Capture the cell that displays the provided text and extract its (X, Y) central coordinate. 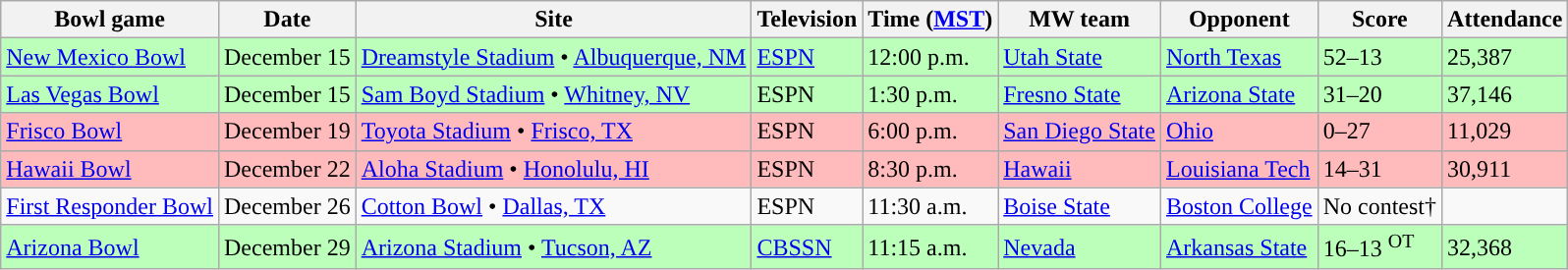
Toyota Stadium • Frisco, TX (554, 132)
Date (287, 20)
Television (808, 20)
Aloha Stadium • Honolulu, HI (554, 169)
12:00 p.m. (930, 57)
December 29 (287, 247)
Score (1379, 20)
New Mexico Bowl (110, 57)
11,029 (1505, 132)
Frisco Bowl (110, 132)
32,368 (1505, 247)
Attendance (1505, 20)
1:30 p.m. (930, 94)
December 26 (287, 206)
Fresno State (1080, 94)
31–20 (1379, 94)
MW team (1080, 20)
6:00 p.m. (930, 132)
Boston College (1239, 206)
11:30 a.m. (930, 206)
North Texas (1239, 57)
0–27 (1379, 132)
Utah State (1080, 57)
Arizona Stadium • Tucson, AZ (554, 247)
Cotton Bowl • Dallas, TX (554, 206)
No contest† (1379, 206)
Louisiana Tech (1239, 169)
25,387 (1505, 57)
Arizona State (1239, 94)
14–31 (1379, 169)
8:30 p.m. (930, 169)
December 19 (287, 132)
Ohio (1239, 132)
52–13 (1379, 57)
December 22 (287, 169)
Dreamstyle Stadium • Albuquerque, NM (554, 57)
Nevada (1080, 247)
San Diego State (1080, 132)
Time (MST) (930, 20)
11:15 a.m. (930, 247)
Boise State (1080, 206)
Arkansas State (1239, 247)
First Responder Bowl (110, 206)
Arizona Bowl (110, 247)
Hawaii Bowl (110, 169)
Las Vegas Bowl (110, 94)
CBSSN (808, 247)
Opponent (1239, 20)
37,146 (1505, 94)
Site (554, 20)
Bowl game (110, 20)
16–13 OT (1379, 247)
30,911 (1505, 169)
Hawaii (1080, 169)
Sam Boyd Stadium • Whitney, NV (554, 94)
